Extract the [x, y] coordinate from the center of the cell holding the provided text.  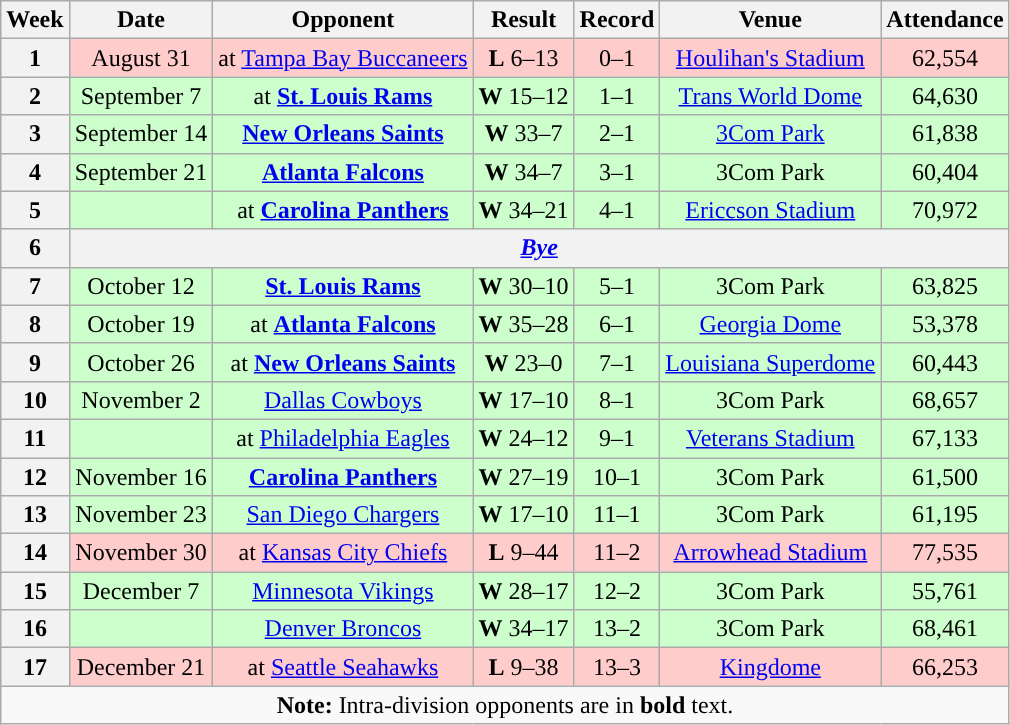
Atlanta Falcons [343, 172]
61,838 [945, 134]
11 [35, 438]
Minnesota Vikings [343, 591]
L 9–44 [524, 553]
W 34–17 [524, 629]
67,133 [945, 438]
2 [35, 96]
November 2 [141, 400]
November 16 [141, 477]
St. Louis Rams [343, 286]
16 [35, 629]
14 [35, 553]
October 19 [141, 324]
at Kansas City Chiefs [343, 553]
Carolina Panthers [343, 477]
Denver Broncos [343, 629]
September 21 [141, 172]
Attendance [945, 20]
W 33–7 [524, 134]
70,972 [945, 210]
6–1 [617, 324]
68,657 [945, 400]
12 [35, 477]
13–2 [617, 629]
Record [617, 20]
Note: Intra-division opponents are in bold text. [505, 705]
W 15–12 [524, 96]
December 21 [141, 667]
5 [35, 210]
0–1 [617, 58]
7–1 [617, 362]
1–1 [617, 96]
October 12 [141, 286]
13–3 [617, 667]
December 7 [141, 591]
W 23–0 [524, 362]
W 27–19 [524, 477]
11–1 [617, 515]
September 7 [141, 96]
W 30–10 [524, 286]
Venue [770, 20]
7 [35, 286]
55,761 [945, 591]
W 24–12 [524, 438]
66,253 [945, 667]
Veterans Stadium [770, 438]
60,404 [945, 172]
August 31 [141, 58]
3–1 [617, 172]
Ericcson Stadium [770, 210]
8 [35, 324]
64,630 [945, 96]
W 28–17 [524, 591]
60,443 [945, 362]
68,461 [945, 629]
13 [35, 515]
Houlihan's Stadium [770, 58]
at Seattle Seahawks [343, 667]
Louisiana Superdome [770, 362]
3 [35, 134]
61,500 [945, 477]
4 [35, 172]
9 [35, 362]
at Atlanta Falcons [343, 324]
Georgia Dome [770, 324]
Result [524, 20]
at St. Louis Rams [343, 96]
63,825 [945, 286]
New Orleans Saints [343, 134]
Bye [539, 248]
Trans World Dome [770, 96]
at Carolina Panthers [343, 210]
Date [141, 20]
September 14 [141, 134]
10 [35, 400]
November 23 [141, 515]
Dallas Cowboys [343, 400]
L 6–13 [524, 58]
15 [35, 591]
17 [35, 667]
9–1 [617, 438]
6 [35, 248]
Week [35, 20]
at Philadelphia Eagles [343, 438]
5–1 [617, 286]
11–2 [617, 553]
8–1 [617, 400]
at Tampa Bay Buccaneers [343, 58]
October 26 [141, 362]
62,554 [945, 58]
12–2 [617, 591]
Arrowhead Stadium [770, 553]
1 [35, 58]
San Diego Chargers [343, 515]
L 9–38 [524, 667]
Opponent [343, 20]
W 35–28 [524, 324]
61,195 [945, 515]
November 30 [141, 553]
at New Orleans Saints [343, 362]
W 34–21 [524, 210]
W 34–7 [524, 172]
77,535 [945, 553]
10–1 [617, 477]
4–1 [617, 210]
2–1 [617, 134]
53,378 [945, 324]
Kingdome [770, 667]
